Find where the given text appears and provide that cell's center as (X, Y) coordinate. 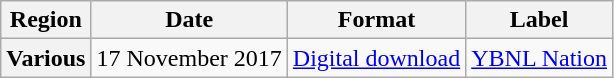
Digital download (376, 58)
Various (46, 58)
Date (189, 20)
Format (376, 20)
Label (540, 20)
YBNL Nation (540, 58)
17 November 2017 (189, 58)
Region (46, 20)
